Output the [X, Y] coordinate of the center of the cell containing the given text.  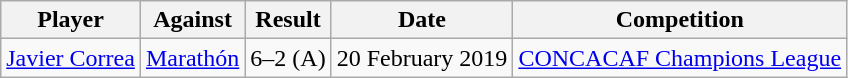
Javier Correa [71, 58]
Player [71, 20]
CONCACAF Champions League [680, 58]
Result [288, 20]
Marathón [192, 58]
Date [422, 20]
Against [192, 20]
20 February 2019 [422, 58]
6–2 (A) [288, 58]
Competition [680, 20]
